Return (x, y) of the center of cell containing provided text 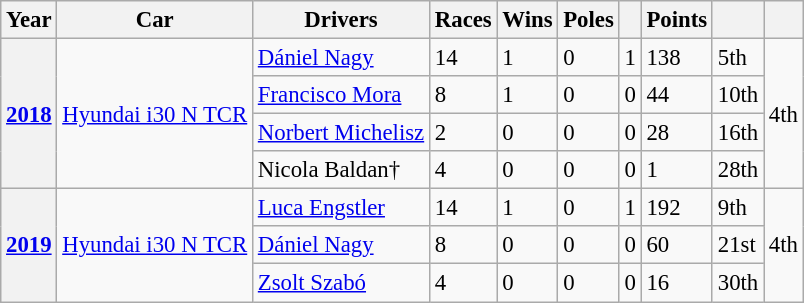
30th (738, 283)
28 (676, 133)
Francisco Mora (342, 95)
28th (738, 170)
5th (738, 58)
Car (155, 20)
Drivers (342, 20)
44 (676, 95)
Zsolt Szabó (342, 283)
Nicola Baldan† (342, 170)
Year (29, 20)
138 (676, 58)
Norbert Michelisz (342, 133)
16 (676, 283)
Luca Engstler (342, 208)
Wins (528, 20)
21st (738, 245)
2019 (29, 246)
Poles (588, 20)
Races (463, 20)
10th (738, 95)
60 (676, 245)
9th (738, 208)
2 (463, 133)
16th (738, 133)
Points (676, 20)
192 (676, 208)
2018 (29, 114)
